Determine the (X, Y) coordinate at the center of the cell enclosing the given text.  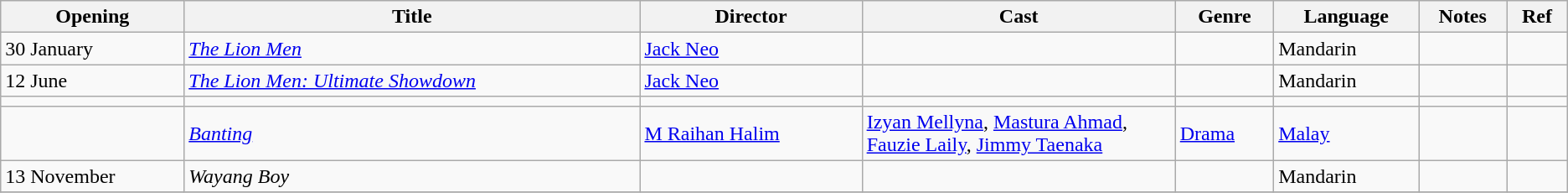
13 November (92, 176)
12 June (92, 81)
Opening (92, 17)
The Lion Men: Ultimate Showdown (412, 81)
Notes (1462, 17)
M Raihan Halim (750, 133)
Genre (1225, 17)
Malay (1347, 133)
Language (1347, 17)
Banting (412, 133)
Wayang Boy (412, 176)
30 January (92, 49)
Drama (1225, 133)
Director (750, 17)
Cast (1019, 17)
Ref (1537, 17)
The Lion Men (412, 49)
Title (412, 17)
Izyan Mellyna, Mastura Ahmad, Fauzie Laily, Jimmy Taenaka (1019, 133)
